Detect which cell encompasses the target text, then output its [x, y] center coordinate. 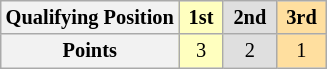
3 [202, 51]
Points [90, 51]
2 [250, 51]
1 [301, 51]
Qualifying Position [90, 17]
3rd [301, 17]
2nd [250, 17]
1st [202, 17]
